Capture the cell that displays the provided text and extract its [X, Y] central coordinate. 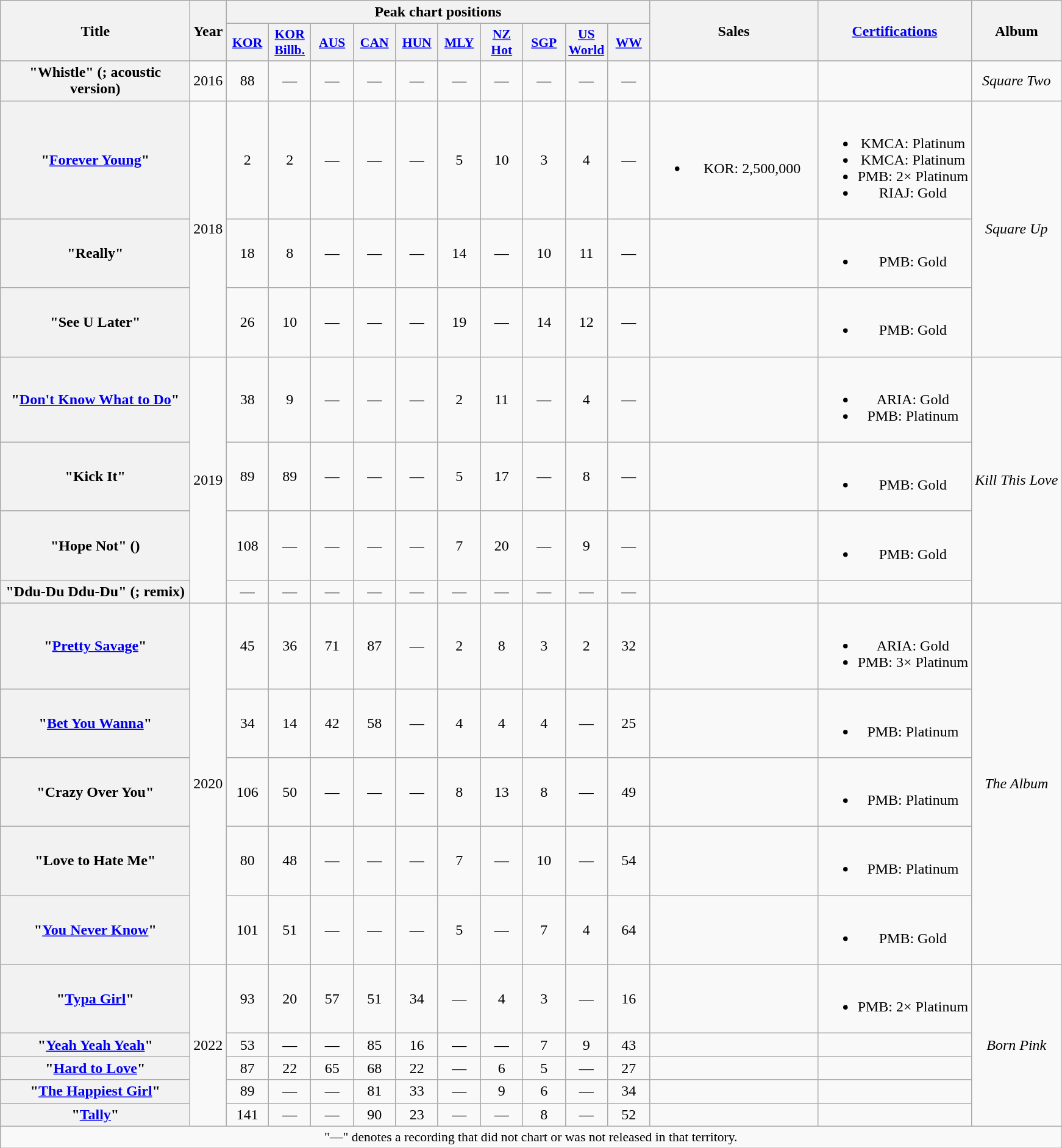
SGP [544, 43]
PMB: 2× Platinum [895, 999]
ARIA: GoldPMB: Platinum [895, 399]
65 [332, 1068]
"Forever Young" [95, 160]
80 [248, 861]
"You Never Know" [95, 930]
HUN [417, 43]
KOR: 2,500,000 [734, 160]
45 [248, 646]
141 [248, 1114]
"Ddu-Du Ddu-Du" (; remix) [95, 591]
Title [95, 30]
"See U Later" [95, 322]
Year [208, 30]
Born Pink [1017, 1045]
23 [417, 1114]
57 [332, 999]
ARIA: GoldPMB: 3× Platinum [895, 646]
43 [629, 1045]
53 [248, 1045]
CAN [374, 43]
25 [629, 723]
Square Up [1017, 229]
12 [586, 322]
"Really" [95, 254]
"Whistle" (; acoustic version) [95, 80]
Peak chart positions [438, 12]
"Yeah Yeah Yeah" [95, 1045]
64 [629, 930]
"Tally" [95, 1114]
NZHot [502, 43]
54 [629, 861]
Sales [734, 30]
"Don't Know What to Do" [95, 399]
38 [248, 399]
"Hard to Love" [95, 1068]
90 [374, 1114]
26 [248, 322]
42 [332, 723]
32 [629, 646]
81 [374, 1091]
"Kick It" [95, 477]
"Love to Hate Me" [95, 861]
33 [417, 1091]
USWorld [586, 43]
2022 [208, 1045]
18 [248, 254]
Kill This Love [1017, 480]
88 [248, 80]
17 [502, 477]
"Crazy Over You" [95, 793]
"Hope Not" () [95, 545]
68 [374, 1068]
13 [502, 793]
"Bet You Wanna" [95, 723]
93 [248, 999]
108 [248, 545]
71 [332, 646]
36 [290, 646]
WW [629, 43]
49 [629, 793]
KORBillb. [290, 43]
85 [374, 1045]
KMCA: PlatinumKMCA: PlatinumPMB: 2× PlatinumRIAJ: Gold [895, 160]
AUS [332, 43]
58 [374, 723]
"—" denotes a recording that did not chart or was not released in that territory. [531, 1137]
2020 [208, 783]
106 [248, 793]
27 [629, 1068]
The Album [1017, 783]
19 [459, 322]
2016 [208, 80]
52 [629, 1114]
MLY [459, 43]
101 [248, 930]
Album [1017, 30]
2019 [208, 480]
50 [290, 793]
"Typa Girl" [95, 999]
Certifications [895, 30]
Square Two [1017, 80]
2018 [208, 229]
KOR [248, 43]
"Pretty Savage" [95, 646]
48 [290, 861]
"The Happiest Girl" [95, 1091]
